Provide the [x, y] coordinate of the cell's center where the given text is located.  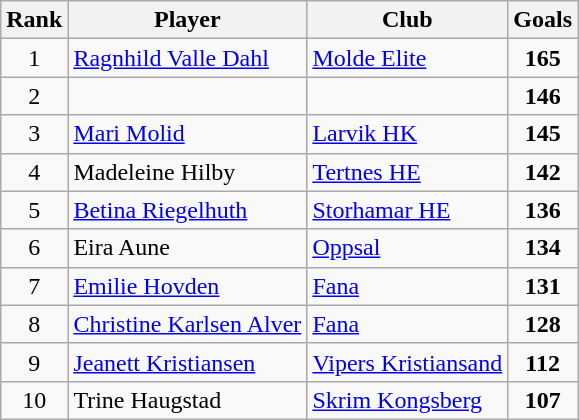
Jeanett Kristiansen [188, 362]
7 [34, 286]
Molde Elite [408, 58]
10 [34, 400]
Emilie Hovden [188, 286]
Goals [543, 20]
112 [543, 362]
136 [543, 210]
Tertnes HE [408, 172]
Rank [34, 20]
Eira Aune [188, 248]
165 [543, 58]
Mari Molid [188, 134]
Skrim Kongsberg [408, 400]
6 [34, 248]
Oppsal [408, 248]
Vipers Kristiansand [408, 362]
107 [543, 400]
Madeleine Hilby [188, 172]
Trine Haugstad [188, 400]
Storhamar HE [408, 210]
Ragnhild Valle Dahl [188, 58]
3 [34, 134]
Player [188, 20]
5 [34, 210]
Larvik HK [408, 134]
1 [34, 58]
Christine Karlsen Alver [188, 324]
131 [543, 286]
146 [543, 96]
Club [408, 20]
145 [543, 134]
8 [34, 324]
4 [34, 172]
134 [543, 248]
9 [34, 362]
2 [34, 96]
142 [543, 172]
128 [543, 324]
Betina Riegelhuth [188, 210]
